From the cell containing the given text, extract its center point as [x, y] coordinate. 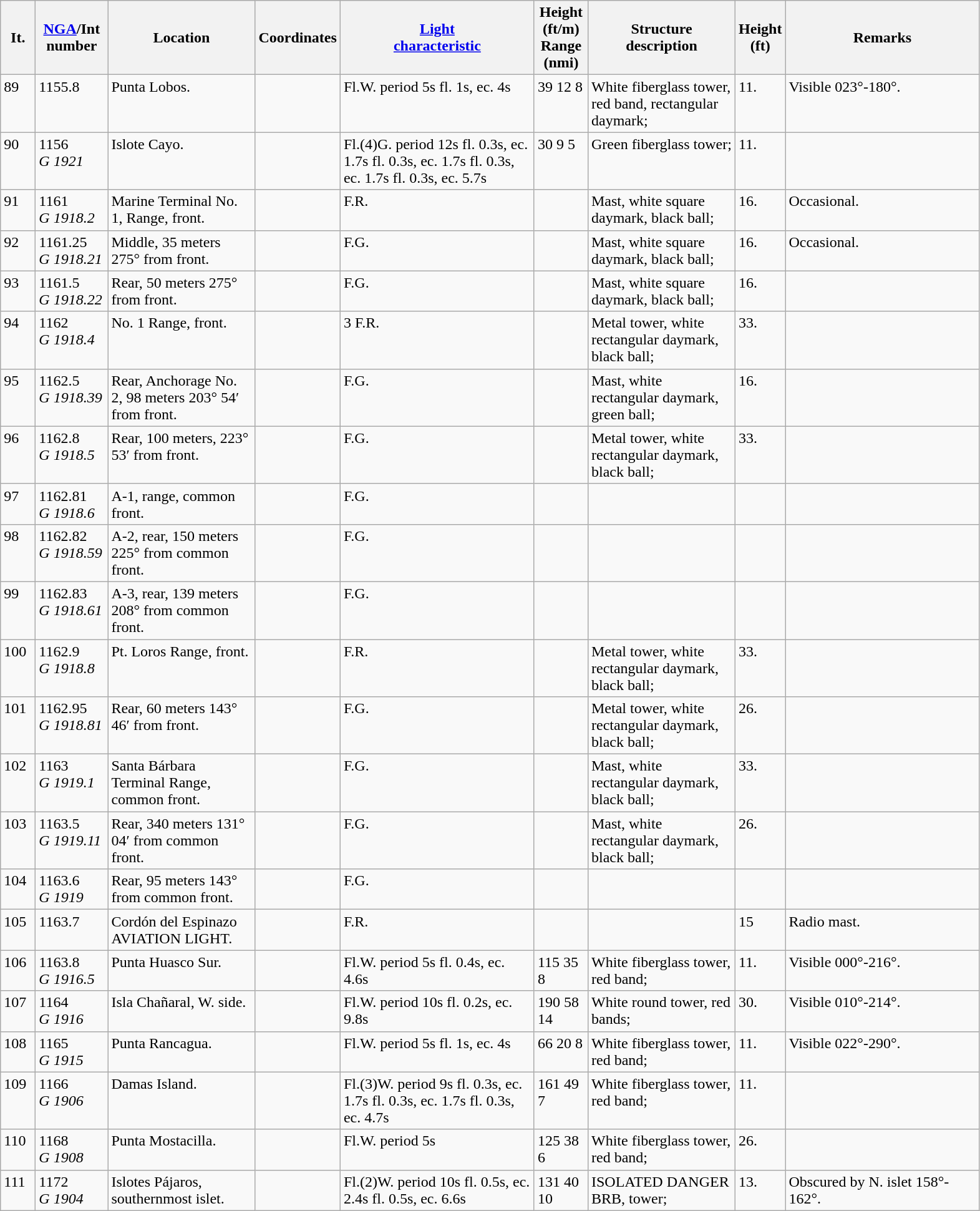
Cordón del Espinazo AVIATION LIGHT. [182, 930]
125 38 6 [561, 1149]
Visible 023°-180°. [882, 104]
It. [18, 37]
1163.7 [72, 930]
190 58 14 [561, 1011]
97 [18, 504]
1163G 1919.1 [72, 783]
Punta Rancagua. [182, 1052]
115 35 8 [561, 971]
108 [18, 1052]
1163.5G 1919.11 [72, 840]
1162.8G 1918.5 [72, 455]
92 [18, 251]
1172G 1904 [72, 1190]
Islote Cayo. [182, 161]
Isla Chañaral, W. side. [182, 1011]
102 [18, 783]
1161G 1918.2 [72, 210]
1162.5G 1918.39 [72, 397]
Visible 010°-214°. [882, 1011]
1162.81G 1918.6 [72, 504]
Fl.(2)W. period 10s fl. 0.5s, ec. 2.4s fl. 0.5s, ec. 6.6s [437, 1190]
1162.83G 1918.61 [72, 610]
103 [18, 840]
Rear, 95 meters 143° from common front. [182, 890]
A-3, rear, 139 meters 208° from common front. [182, 610]
Height (ft) [760, 37]
161 49 7 [561, 1101]
Visible 022°-290°. [882, 1052]
91 [18, 210]
107 [18, 1011]
131 40 10 [561, 1190]
94 [18, 340]
Fl.W. period 10s fl. 0.2s, ec. 9.8s [437, 1011]
13. [760, 1190]
Green fiberglass tower; [661, 161]
1162.95G 1918.81 [72, 726]
Structuredescription [661, 37]
Obscured by N. islet 158°- 162°. [882, 1190]
Visible 000°-216°. [882, 971]
15 [760, 930]
A-2, rear, 150 meters 225° from common front. [182, 553]
Damas Island. [182, 1101]
Rear, 50 meters 275° from front. [182, 291]
104 [18, 890]
1166G 1906 [72, 1101]
Rear, 100 meters, 223° 53′ from front. [182, 455]
89 [18, 104]
Punta Mostacilla. [182, 1149]
Rear, 340 meters 131° 04′ from common front. [182, 840]
Radio mast. [882, 930]
100 [18, 668]
110 [18, 1149]
Lightcharacteristic [437, 37]
1161.5G 1918.22 [72, 291]
90 [18, 161]
1162.82G 1918.59 [72, 553]
Fl.(4)G. period 12s fl. 0.3s, ec. 1.7s fl. 0.3s, ec. 1.7s fl. 0.3s, ec. 1.7s fl. 0.3s, ec. 5.7s [437, 161]
99 [18, 610]
Pt. Loros Range, front. [182, 668]
1161.25G 1918.21 [72, 251]
Punta Huasco Sur. [182, 971]
1155.8 [72, 104]
Punta Lobos. [182, 104]
White round tower, red bands; [661, 1011]
66 20 8 [561, 1052]
Fl.W. period 5s [437, 1149]
1168G 1908 [72, 1149]
Coordinates [298, 37]
1162G 1918.4 [72, 340]
Middle, 35 meters 275° from front. [182, 251]
Remarks [882, 37]
ISOLATED DANGER BRB, tower; [661, 1190]
1163.8G 1916.5 [72, 971]
1156G 1921 [72, 161]
Mast, white rectangular daymark, green ball; [661, 397]
Height (ft/m)Range (nmi) [561, 37]
White fiberglass tower, red band, rectangular daymark; [661, 104]
Fl.W. period 5s fl. 0.4s, ec. 4.6s [437, 971]
Islotes Pájaros, southernmost islet. [182, 1190]
111 [18, 1190]
39 12 8 [561, 104]
1163.6G 1919 [72, 890]
Fl.(3)W. period 9s fl. 0.3s, ec. 1.7s fl. 0.3s, ec. 1.7s fl. 0.3s, ec. 4.7s [437, 1101]
101 [18, 726]
Location [182, 37]
NGA/Intnumber [72, 37]
3 F.R. [437, 340]
Santa Bárbara Terminal Range, common front. [182, 783]
105 [18, 930]
Rear, 60 meters 143° 46′ from front. [182, 726]
No. 1 Range, front. [182, 340]
Rear, Anchorage No. 2, 98 meters 203° 54′ from front. [182, 397]
30. [760, 1011]
109 [18, 1101]
96 [18, 455]
106 [18, 971]
A-1, range, common front. [182, 504]
95 [18, 397]
30 9 5 [561, 161]
1164G 1916 [72, 1011]
98 [18, 553]
Marine Terminal No. 1, Range, front. [182, 210]
93 [18, 291]
1162.9G 1918.8 [72, 668]
1165G 1915 [72, 1052]
